From the cell containing the given text, extract its center point as (X, Y) coordinate. 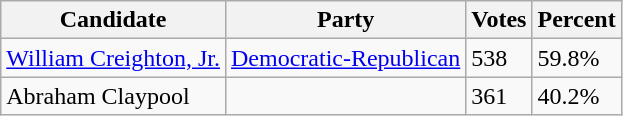
Percent (576, 20)
361 (499, 96)
Votes (499, 20)
40.2% (576, 96)
59.8% (576, 58)
Party (345, 20)
Candidate (114, 20)
William Creighton, Jr. (114, 58)
538 (499, 58)
Democratic-Republican (345, 58)
Abraham Claypool (114, 96)
